Return the (x, y) coordinate for the center point of the cell that contains the specified text.  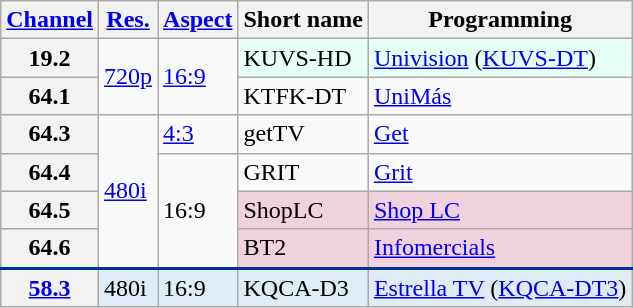
BT2 (303, 248)
Channel (50, 20)
ShopLC (303, 210)
Infomercials (500, 248)
GRIT (303, 172)
getTV (303, 134)
KQCA-D3 (303, 288)
64.5 (50, 210)
Shop LC (500, 210)
UniMás (500, 96)
720p (128, 77)
Aspect (198, 20)
Short name (303, 20)
Get (500, 134)
64.6 (50, 248)
64.4 (50, 172)
4:3 (198, 134)
Grit (500, 172)
Res. (128, 20)
KTFK-DT (303, 96)
58.3 (50, 288)
Univision (KUVS-DT) (500, 58)
64.1 (50, 96)
KUVS-HD (303, 58)
Programming (500, 20)
19.2 (50, 58)
64.3 (50, 134)
Estrella TV (KQCA-DT3) (500, 288)
